Find where the given text appears and provide that cell's center as [X, Y] coordinate. 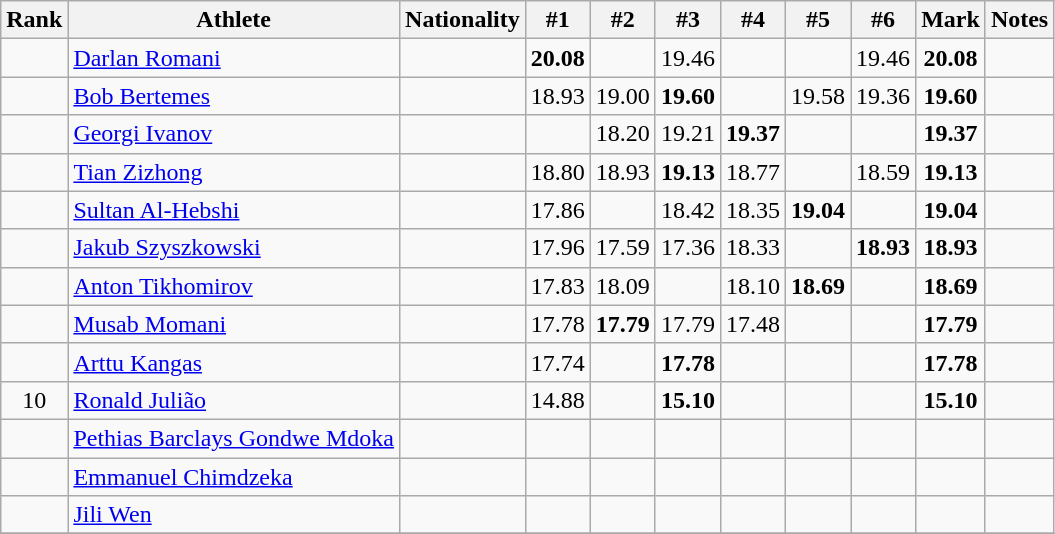
19.21 [688, 134]
Nationality [463, 20]
Bob Bertemes [234, 96]
Ronald Julião [234, 400]
Anton Tikhomirov [234, 286]
19.58 [818, 96]
19.36 [884, 96]
14.88 [558, 400]
17.86 [558, 210]
#4 [752, 20]
Tian Zizhong [234, 172]
Jakub Szyszkowski [234, 248]
Pethias Barclays Gondwe Mdoka [234, 438]
#5 [818, 20]
18.59 [884, 172]
#6 [884, 20]
18.20 [622, 134]
10 [34, 400]
17.74 [558, 362]
Mark [951, 20]
#3 [688, 20]
17.83 [558, 286]
18.35 [752, 210]
Rank [34, 20]
18.77 [752, 172]
17.59 [622, 248]
18.10 [752, 286]
Notes [1019, 20]
Darlan Romani [234, 58]
Athlete [234, 20]
#1 [558, 20]
18.80 [558, 172]
Musab Momani [234, 324]
Emmanuel Chimdzeka [234, 477]
18.42 [688, 210]
18.09 [622, 286]
Georgi Ivanov [234, 134]
Arttu Kangas [234, 362]
17.36 [688, 248]
17.48 [752, 324]
Sultan Al-Hebshi [234, 210]
#2 [622, 20]
Jili Wen [234, 515]
17.96 [558, 248]
18.33 [752, 248]
19.00 [622, 96]
